Output the [x, y] coordinate of the center of the cell containing the given text.  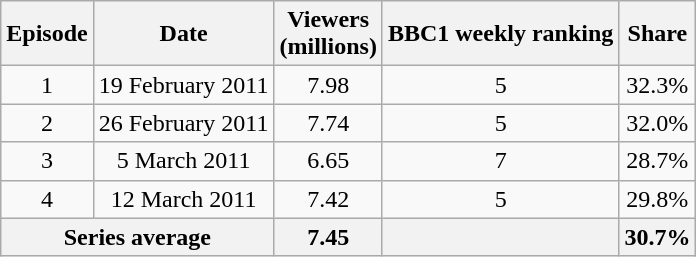
5 March 2011 [184, 161]
Viewers(millions) [328, 34]
2 [47, 123]
28.7% [658, 161]
32.3% [658, 85]
1 [47, 85]
Series average [138, 237]
BBC1 weekly ranking [500, 34]
Date [184, 34]
7.98 [328, 85]
7.74 [328, 123]
Share [658, 34]
26 February 2011 [184, 123]
32.0% [658, 123]
6.65 [328, 161]
30.7% [658, 237]
29.8% [658, 199]
19 February 2011 [184, 85]
12 March 2011 [184, 199]
Episode [47, 34]
7 [500, 161]
3 [47, 161]
7.45 [328, 237]
7.42 [328, 199]
4 [47, 199]
